Find where the given text appears and provide that cell's center as [x, y] coordinate. 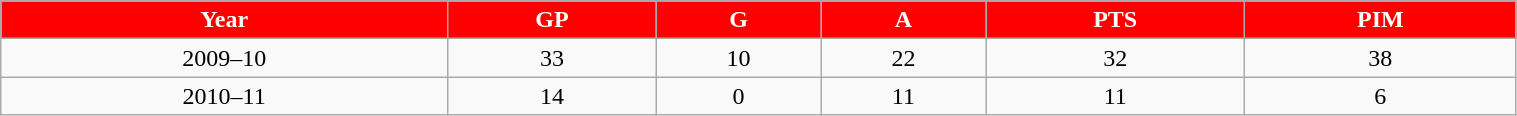
2009–10 [224, 58]
10 [738, 58]
32 [1116, 58]
38 [1380, 58]
PTS [1116, 20]
Year [224, 20]
A [904, 20]
14 [552, 96]
0 [738, 96]
G [738, 20]
GP [552, 20]
PIM [1380, 20]
6 [1380, 96]
2010–11 [224, 96]
22 [904, 58]
33 [552, 58]
